Locate the cell with the specified text and output its [X, Y] center coordinate. 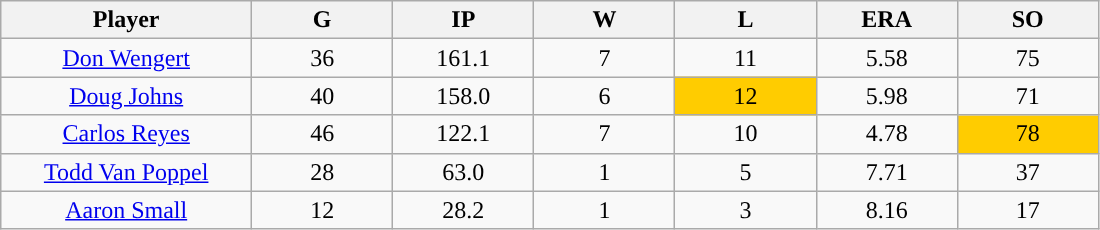
78 [1028, 134]
17 [1028, 210]
Aaron Small [126, 210]
122.1 [464, 134]
46 [322, 134]
37 [1028, 172]
3 [746, 210]
36 [322, 58]
40 [322, 96]
28 [322, 172]
Player [126, 20]
4.78 [886, 134]
5.98 [886, 96]
Don Wengert [126, 58]
7.71 [886, 172]
G [322, 20]
63.0 [464, 172]
75 [1028, 58]
6 [604, 96]
5.58 [886, 58]
L [746, 20]
158.0 [464, 96]
5 [746, 172]
IP [464, 20]
11 [746, 58]
8.16 [886, 210]
Doug Johns [126, 96]
10 [746, 134]
SO [1028, 20]
ERA [886, 20]
161.1 [464, 58]
71 [1028, 96]
Carlos Reyes [126, 134]
28.2 [464, 210]
Todd Van Poppel [126, 172]
W [604, 20]
